From the cell containing the given text, extract its center point as (X, Y) coordinate. 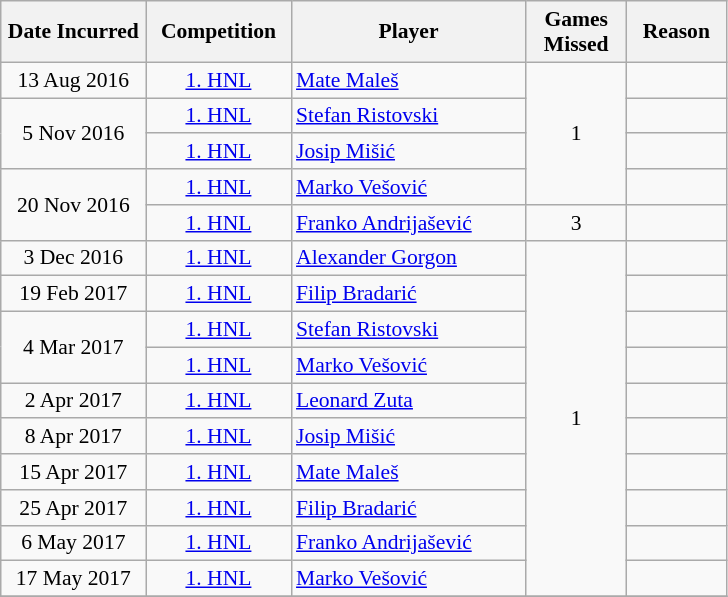
6 May 2017 (74, 543)
8 Apr 2017 (74, 437)
15 Apr 2017 (74, 472)
Date Incurred (74, 32)
17 May 2017 (74, 579)
Reason (676, 32)
3 (576, 223)
3 Dec 2016 (74, 258)
Alexander Gorgon (408, 258)
19 Feb 2017 (74, 294)
Games Missed (576, 32)
20 Nov 2016 (74, 204)
Competition (218, 32)
Leonard Zuta (408, 401)
Player (408, 32)
13 Aug 2016 (74, 80)
5 Nov 2016 (74, 134)
25 Apr 2017 (74, 508)
4 Mar 2017 (74, 348)
2 Apr 2017 (74, 401)
